Return (x, y) of the center of cell containing provided text 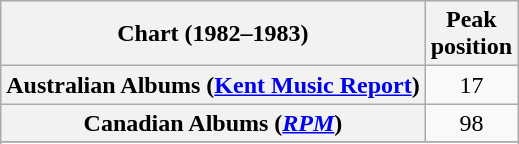
98 (471, 123)
Chart (1982–1983) (213, 34)
17 (471, 85)
Peakposition (471, 34)
Canadian Albums (RPM) (213, 123)
Australian Albums (Kent Music Report) (213, 85)
